Detect which cell encompasses the target text, then output its (X, Y) center coordinate. 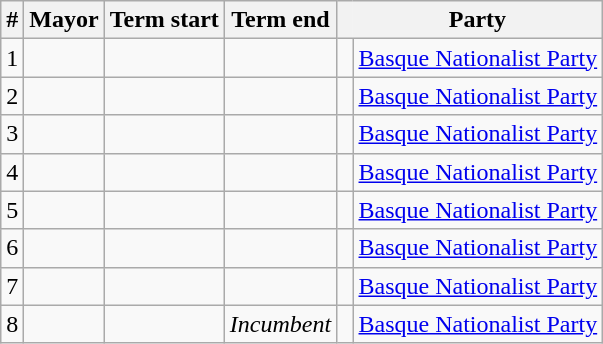
7 (12, 286)
Party (478, 20)
6 (12, 248)
1 (12, 58)
3 (12, 134)
Incumbent (280, 324)
# (12, 20)
2 (12, 96)
Term end (280, 20)
Term start (164, 20)
8 (12, 324)
4 (12, 172)
5 (12, 210)
Mayor (64, 20)
